Locate the cell with the specified text and output its [x, y] center coordinate. 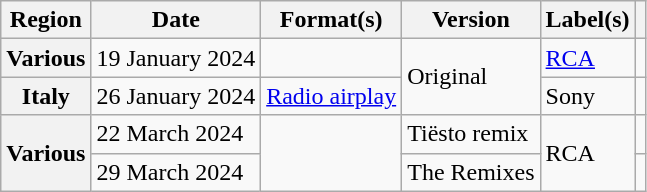
Sony [588, 96]
Label(s) [588, 20]
Region [46, 20]
19 January 2024 [176, 58]
Format(s) [332, 20]
Version [471, 20]
26 January 2024 [176, 96]
22 March 2024 [176, 134]
Italy [46, 96]
Tiësto remix [471, 134]
Original [471, 77]
The Remixes [471, 172]
Radio airplay [332, 96]
Date [176, 20]
29 March 2024 [176, 172]
